Detect which cell encompasses the target text, then output its [X, Y] center coordinate. 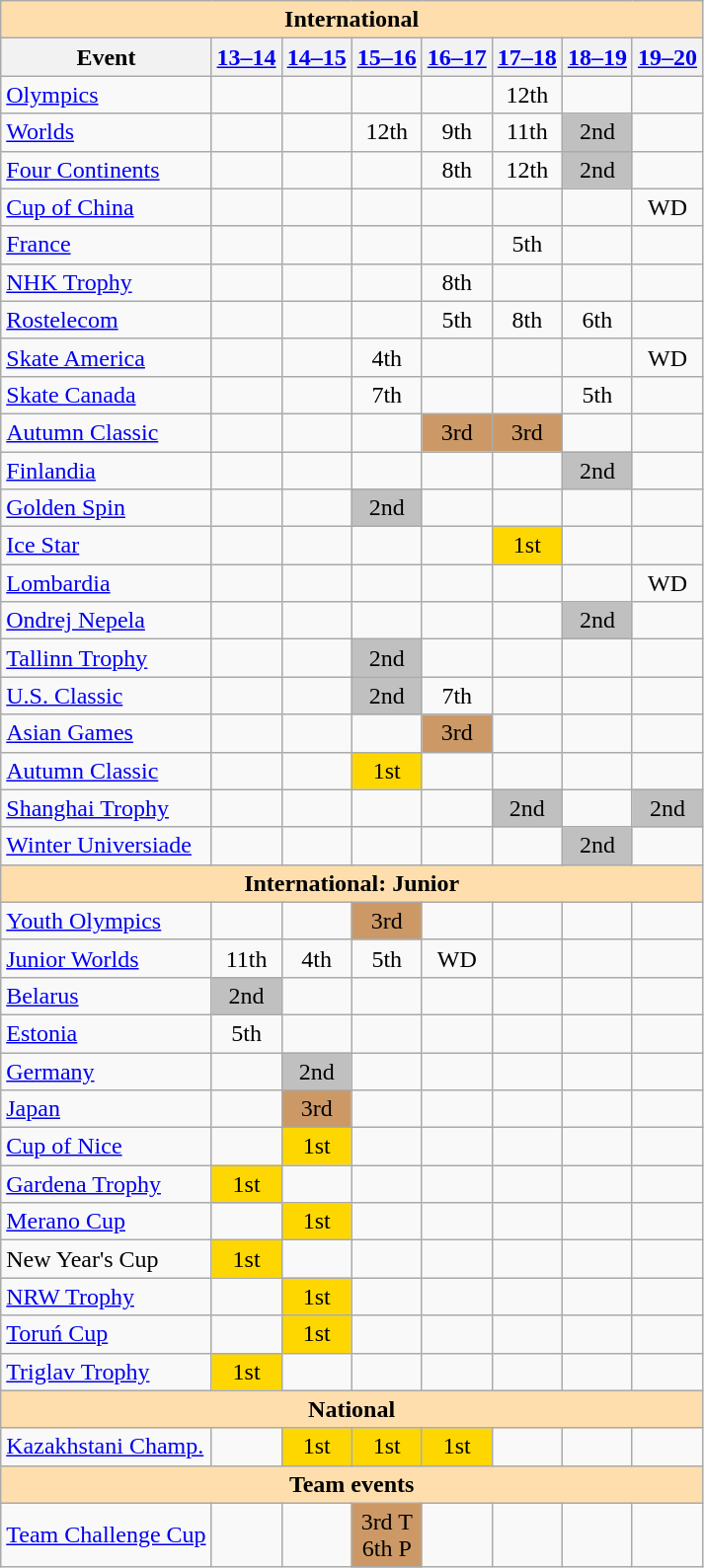
Kazakhstani Champ. [107, 1447]
Skate America [107, 357]
Toruń Cup [107, 1334]
Event [107, 57]
Estonia [107, 1033]
16–17 [456, 57]
Tallinn Trophy [107, 658]
Team events [352, 1484]
13–14 [247, 57]
9th [456, 132]
17–18 [527, 57]
International: Junior [352, 883]
15–16 [387, 57]
Golden Spin [107, 508]
Lombardia [107, 583]
Cup of China [107, 207]
Triglav Trophy [107, 1372]
Shanghai Trophy [107, 808]
International [352, 20]
3rd T 6th P [387, 1535]
Finlandia [107, 471]
Olympics [107, 95]
Junior Worlds [107, 958]
Germany [107, 1071]
6th [596, 320]
Japan [107, 1109]
Cup of Nice [107, 1147]
19–20 [667, 57]
Merano Cup [107, 1222]
France [107, 245]
National [352, 1409]
14–15 [316, 57]
U.S. Classic [107, 696]
Asian Games [107, 733]
Worlds [107, 132]
New Year's Cup [107, 1259]
Ondrej Nepela [107, 621]
NRW Trophy [107, 1297]
Skate Canada [107, 395]
Winter Universiade [107, 846]
NHK Trophy [107, 282]
18–19 [596, 57]
Rostelecom [107, 320]
Team Challenge Cup [107, 1535]
Four Continents [107, 170]
Ice Star [107, 546]
Gardena Trophy [107, 1184]
Belarus [107, 996]
Youth Olympics [107, 921]
